Output the [X, Y] coordinate of the center of the cell containing the given text.  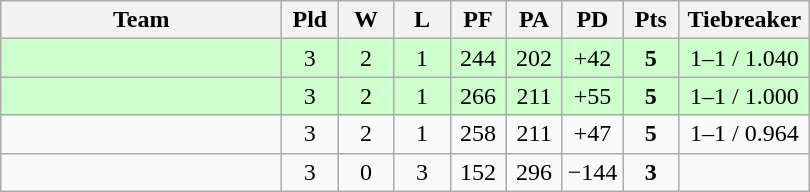
+55 [592, 96]
PF [478, 20]
1–1 / 1.040 [744, 58]
0 [366, 172]
202 [534, 58]
296 [534, 172]
1–1 / 0.964 [744, 134]
266 [478, 96]
PA [534, 20]
Pld [310, 20]
Pts [651, 20]
+42 [592, 58]
258 [478, 134]
Team [142, 20]
−144 [592, 172]
Tiebreaker [744, 20]
1–1 / 1.000 [744, 96]
L [422, 20]
PD [592, 20]
+47 [592, 134]
W [366, 20]
244 [478, 58]
152 [478, 172]
